Provide the [X, Y] coordinate of the cell's center where the given text is located.  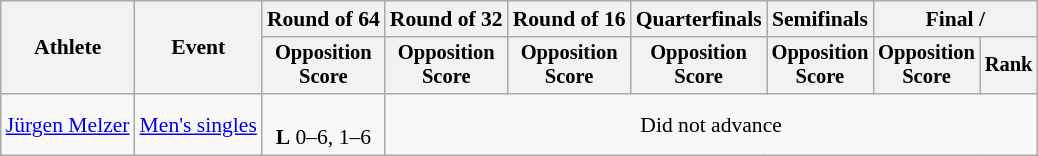
Did not advance [712, 124]
Event [198, 48]
Quarterfinals [699, 19]
Semifinals [820, 19]
Round of 64 [324, 19]
Rank [1009, 66]
Final / [955, 19]
L 0–6, 1–6 [324, 124]
Men's singles [198, 124]
Athlete [68, 48]
Jürgen Melzer [68, 124]
Round of 32 [446, 19]
Round of 16 [570, 19]
